For the text-containing cell, return its midpoint in (x, y) coordinate format. 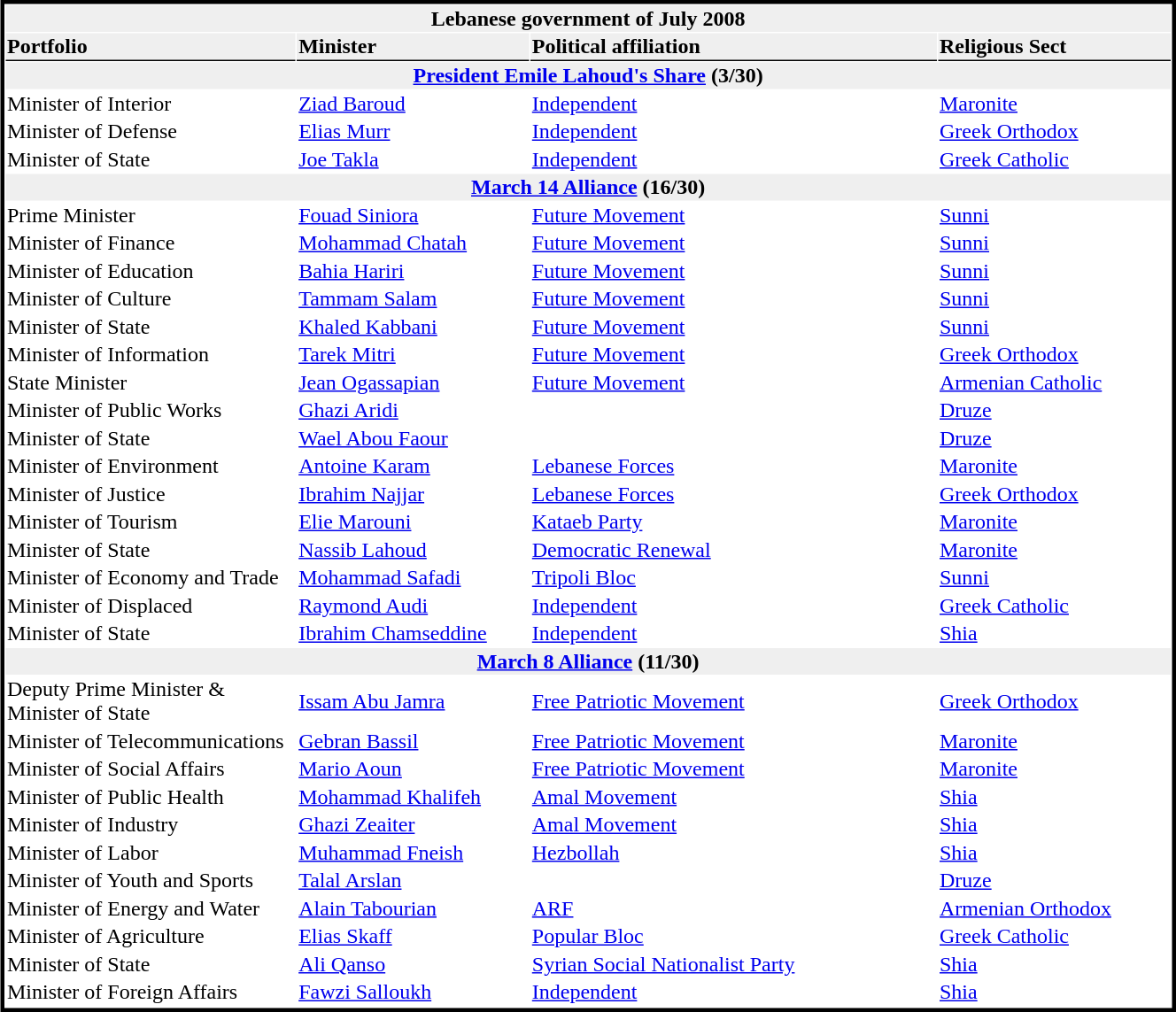
Armenian Catholic (1055, 382)
Political affiliation (733, 48)
Minister of Agriculture (151, 936)
Minister of Labor (151, 853)
Deputy Prime Minister & Minister of State (151, 701)
Raymond Audi (414, 606)
Elias Skaff (414, 936)
Syrian Social Nationalist Party (733, 964)
Elie Marouni (414, 521)
ARF (733, 908)
State Minister (151, 382)
Hezbollah (733, 853)
Antoine Karam (414, 467)
Alain Tabourian (414, 908)
Minister of Youth and Sports (151, 881)
President Emile Lahoud's Share (3/30) (588, 75)
Minister of Telecommunications (151, 741)
Jean Ogassapian (414, 382)
Minister of Information (151, 355)
Khaled Kabbani (414, 327)
Portfolio (151, 48)
Popular Bloc (733, 936)
Minister of Industry (151, 824)
Bahia Hariri (414, 271)
Fawzi Salloukh (414, 993)
March 14 Alliance (16/30) (588, 187)
Elias Murr (414, 132)
Tammam Salam (414, 298)
Minister of Social Affairs (151, 769)
Minister of Public Works (151, 410)
Minister of Economy and Trade (151, 578)
Minister of Culture (151, 298)
Armenian Orthodox (1055, 908)
Talal Arslan (414, 881)
Issam Abu Jamra (414, 701)
Fouad Siniora (414, 215)
Religious Sect (1055, 48)
Ghazi Zeaiter (414, 824)
Minister of Energy and Water (151, 908)
Minister of Education (151, 271)
Minister (414, 48)
Minister of Foreign Affairs (151, 993)
Ghazi Aridi (414, 410)
Joe Takla (414, 159)
Prime Minister (151, 215)
March 8 Alliance (11/30) (588, 661)
Ibrahim Chamseddine (414, 633)
Tarek Mitri (414, 355)
Mohammad Safadi (414, 578)
Minister of Displaced (151, 606)
Lebanese government of July 2008 (588, 19)
Minister of Tourism (151, 521)
Minister of Justice (151, 494)
Tripoli Bloc (733, 578)
Minister of Finance (151, 243)
Gebran Bassil (414, 741)
Mohammad Chatah (414, 243)
Ziad Baroud (414, 104)
Wael Abou Faour (414, 438)
Nassib Lahoud (414, 550)
Mario Aoun (414, 769)
Mohammad Khalifeh (414, 797)
Minister of Defense (151, 132)
Kataeb Party (733, 521)
Democratic Renewal (733, 550)
Minister of Environment (151, 467)
Ali Qanso (414, 964)
Minister of Public Health (151, 797)
Ibrahim Najjar (414, 494)
Muhammad Fneish (414, 853)
Minister of Interior (151, 104)
